Scan for the cell matching the given text and deliver its (x, y) coordinate at center. 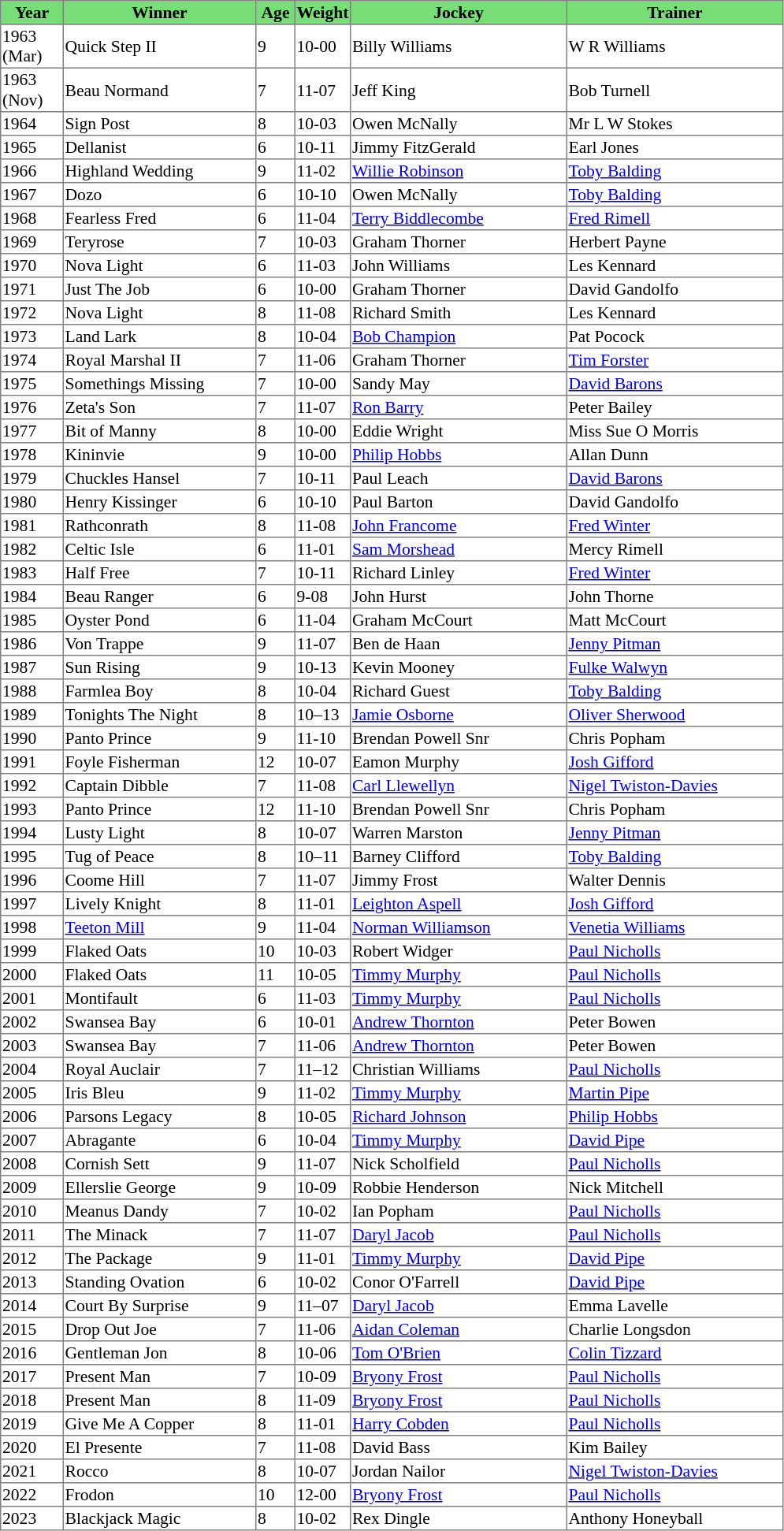
Willie Robinson (459, 171)
Martin Pipe (674, 1093)
Barney Clifford (459, 857)
Sun Rising (159, 667)
1985 (32, 620)
Herbert Payne (674, 242)
2014 (32, 1306)
2004 (32, 1069)
Jimmy FitzGerald (459, 147)
Drop Out Joe (159, 1329)
Kininvie (159, 455)
1968 (32, 218)
2009 (32, 1187)
Richard Linley (459, 573)
Pat Pocock (674, 336)
Standing Ovation (159, 1282)
1988 (32, 691)
2012 (32, 1258)
2016 (32, 1353)
Celtic Isle (159, 549)
Graham McCourt (459, 620)
Christian Williams (459, 1069)
Paul Leach (459, 478)
Henry Kissinger (159, 502)
2002 (32, 1022)
2006 (32, 1117)
Lusty Light (159, 833)
The Package (159, 1258)
Harry Cobden (459, 1424)
Rocco (159, 1471)
The Minack (159, 1235)
Carl Llewellyn (459, 786)
Miss Sue O Morris (674, 431)
Matt McCourt (674, 620)
Aidan Coleman (459, 1329)
2015 (32, 1329)
1971 (32, 289)
John Williams (459, 266)
Rex Dingle (459, 1518)
Ian Popham (459, 1211)
10-01 (322, 1022)
Parsons Legacy (159, 1117)
10-06 (322, 1353)
Blackjack Magic (159, 1518)
Court By Surprise (159, 1306)
1986 (32, 644)
Winner (159, 13)
1979 (32, 478)
Mercy Rimell (674, 549)
2011 (32, 1235)
John Francome (459, 526)
Tug of Peace (159, 857)
Fearless Fred (159, 218)
John Thorne (674, 596)
1964 (32, 124)
2010 (32, 1211)
Royal Auclair (159, 1069)
Coome Hill (159, 880)
Beau Normand (159, 90)
1965 (32, 147)
1980 (32, 502)
Beau Ranger (159, 596)
Rathconrath (159, 526)
Terry Biddlecombe (459, 218)
2017 (32, 1377)
10–11 (322, 857)
1972 (32, 313)
Eamon Murphy (459, 762)
2007 (32, 1140)
1996 (32, 880)
1990 (32, 738)
Tom O'Brien (459, 1353)
1998 (32, 927)
1975 (32, 384)
Norman Williamson (459, 927)
Richard Guest (459, 691)
Sign Post (159, 124)
Colin Tizzard (674, 1353)
11-09 (322, 1400)
Quick Step II (159, 46)
1966 (32, 171)
Somethings Missing (159, 384)
Bob Champion (459, 336)
Nick Scholfield (459, 1164)
Captain Dibble (159, 786)
10-13 (322, 667)
Richard Johnson (459, 1117)
10–13 (322, 715)
Trainer (674, 13)
Walter Dennis (674, 880)
Earl Jones (674, 147)
Jimmy Frost (459, 880)
Kevin Mooney (459, 667)
Ron Barry (459, 407)
1974 (32, 360)
Chuckles Hansel (159, 478)
2020 (32, 1447)
Cornish Sett (159, 1164)
Eddie Wright (459, 431)
1982 (32, 549)
1969 (32, 242)
Emma Lavelle (674, 1306)
W R Williams (674, 46)
Year (32, 13)
Iris Bleu (159, 1093)
Mr L W Stokes (674, 124)
11–12 (322, 1069)
Zeta's Son (159, 407)
Oyster Pond (159, 620)
2003 (32, 1046)
1992 (32, 786)
Farmlea Boy (159, 691)
1991 (32, 762)
Anthony Honeyball (674, 1518)
1981 (32, 526)
Richard Smith (459, 313)
1963 (Mar) (32, 46)
1994 (32, 833)
1995 (32, 857)
Robbie Henderson (459, 1187)
Montifault (159, 998)
Allan Dunn (674, 455)
Warren Marston (459, 833)
Jordan Nailor (459, 1471)
1999 (32, 951)
Dellanist (159, 147)
2022 (32, 1495)
Teryrose (159, 242)
2021 (32, 1471)
Paul Barton (459, 502)
1978 (32, 455)
1970 (32, 266)
Charlie Longsdon (674, 1329)
Fulke Walwyn (674, 667)
9-08 (322, 596)
Give Me A Copper (159, 1424)
Just The Job (159, 289)
Oliver Sherwood (674, 715)
Sandy May (459, 384)
1989 (32, 715)
Jamie Osborne (459, 715)
Weight (322, 13)
John Hurst (459, 596)
Leighton Aspell (459, 904)
11–07 (322, 1306)
Ellerslie George (159, 1187)
Bit of Manny (159, 431)
Abragante (159, 1140)
Jeff King (459, 90)
Tonights The Night (159, 715)
1967 (32, 195)
El Presente (159, 1447)
Robert Widger (459, 951)
Tim Forster (674, 360)
2001 (32, 998)
Billy Williams (459, 46)
Royal Marshal II (159, 360)
Dozo (159, 195)
Venetia Williams (674, 927)
Sam Morshead (459, 549)
Half Free (159, 573)
Von Trappe (159, 644)
Land Lark (159, 336)
Nick Mitchell (674, 1187)
Age (276, 13)
1973 (32, 336)
1997 (32, 904)
1977 (32, 431)
1983 (32, 573)
2018 (32, 1400)
1976 (32, 407)
12-00 (322, 1495)
1993 (32, 809)
Bob Turnell (674, 90)
Jockey (459, 13)
1984 (32, 596)
Teeton Mill (159, 927)
Kim Bailey (674, 1447)
Lively Knight (159, 904)
Fred Rimell (674, 218)
Foyle Fisherman (159, 762)
Frodon (159, 1495)
1987 (32, 667)
Ben de Haan (459, 644)
Conor O'Farrell (459, 1282)
2008 (32, 1164)
Highland Wedding (159, 171)
2023 (32, 1518)
2005 (32, 1093)
11 (276, 975)
1963 (Nov) (32, 90)
Meanus Dandy (159, 1211)
2019 (32, 1424)
David Bass (459, 1447)
Gentleman Jon (159, 1353)
Peter Bailey (674, 407)
2013 (32, 1282)
2000 (32, 975)
